Provide the [x, y] coordinate of the cell's center where the given text is located.  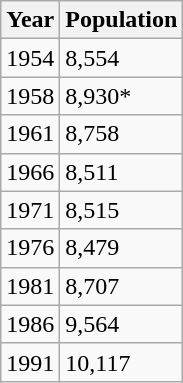
1971 [30, 210]
1976 [30, 248]
8,515 [122, 210]
9,564 [122, 324]
Population [122, 20]
8,758 [122, 134]
1981 [30, 286]
8,707 [122, 286]
1958 [30, 96]
1961 [30, 134]
1954 [30, 58]
1991 [30, 362]
1986 [30, 324]
8,930* [122, 96]
10,117 [122, 362]
8,479 [122, 248]
Year [30, 20]
1966 [30, 172]
8,554 [122, 58]
8,511 [122, 172]
